Pinpoint the cell where the given text exists, returning its [x, y] midpoint coordinate. 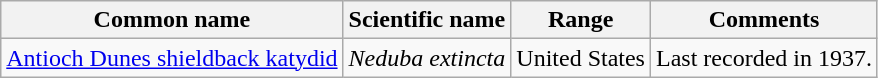
Comments [764, 20]
Antioch Dunes shieldback katydid [172, 58]
Scientific name [427, 20]
Common name [172, 20]
Last recorded in 1937. [764, 58]
Range [581, 20]
Neduba extincta [427, 58]
United States [581, 58]
